Scan for the cell matching the given text and deliver its (x, y) coordinate at center. 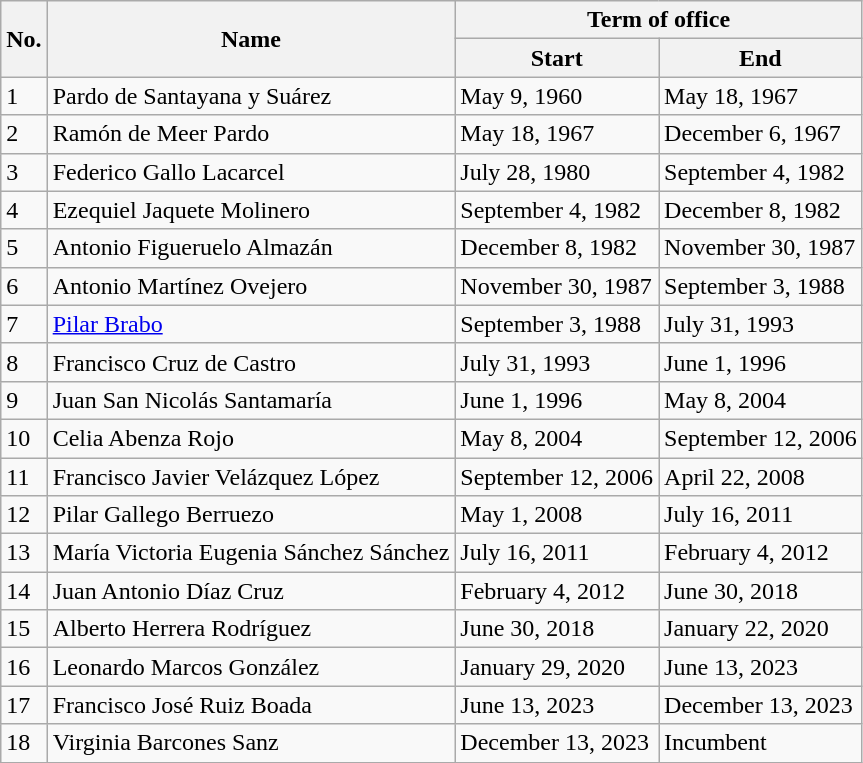
8 (24, 362)
July 28, 1980 (557, 172)
January 29, 2020 (557, 667)
Term of office (658, 20)
2 (24, 134)
1 (24, 96)
3 (24, 172)
Francisco José Ruiz Boada (251, 705)
January 22, 2020 (761, 629)
9 (24, 400)
María Victoria Eugenia Sánchez Sánchez (251, 553)
7 (24, 324)
17 (24, 705)
May 1, 2008 (557, 515)
14 (24, 591)
Francisco Javier Velázquez López (251, 477)
Incumbent (761, 743)
Juan San Nicolás Santamaría (251, 400)
Start (557, 58)
Leonardo Marcos González (251, 667)
Celia Abenza Rojo (251, 438)
Juan Antonio Díaz Cruz (251, 591)
May 9, 1960 (557, 96)
18 (24, 743)
Pilar Gallego Berruezo (251, 515)
12 (24, 515)
6 (24, 286)
13 (24, 553)
Virginia Barcones Sanz (251, 743)
Name (251, 39)
Pilar Brabo (251, 324)
Antonio Figueruelo Almazán (251, 248)
4 (24, 210)
Ezequiel Jaquete Molinero (251, 210)
Antonio Martínez Ovejero (251, 286)
April 22, 2008 (761, 477)
Pardo de Santayana y Suárez (251, 96)
December 6, 1967 (761, 134)
16 (24, 667)
5 (24, 248)
Francisco Cruz de Castro (251, 362)
No. (24, 39)
10 (24, 438)
Federico Gallo Lacarcel (251, 172)
Ramón de Meer Pardo (251, 134)
End (761, 58)
15 (24, 629)
Alberto Herrera Rodríguez (251, 629)
11 (24, 477)
